Identify which cell holds the provided text, then report its [x, y] central coordinate. 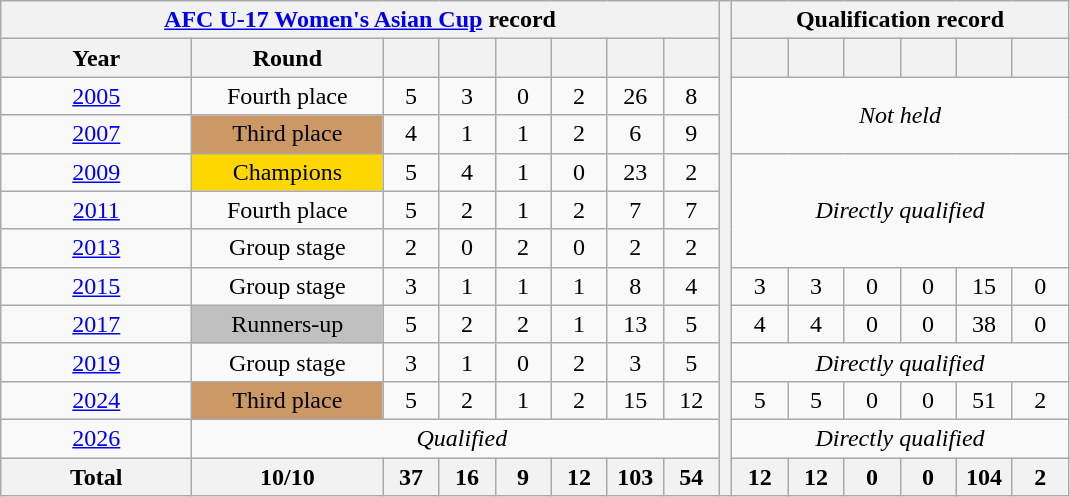
Total [96, 477]
Qualification record [900, 20]
2026 [96, 438]
2019 [96, 362]
6 [635, 134]
23 [635, 172]
2024 [96, 400]
16 [467, 477]
26 [635, 96]
Year [96, 58]
2013 [96, 248]
51 [984, 400]
Qualified [462, 438]
37 [411, 477]
2011 [96, 210]
2005 [96, 96]
2015 [96, 286]
Champions [288, 172]
Round [288, 58]
2017 [96, 324]
Runners-up [288, 324]
AFC U-17 Women's Asian Cup record [360, 20]
2009 [96, 172]
Not held [900, 115]
104 [984, 477]
103 [635, 477]
54 [691, 477]
10/10 [288, 477]
13 [635, 324]
38 [984, 324]
2007 [96, 134]
